Locate the cell with the specified text and output its [X, Y] center coordinate. 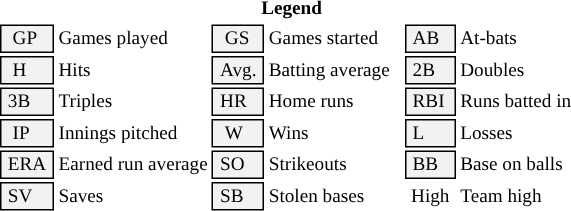
IP [27, 133]
High [430, 196]
ERA [27, 164]
Earned run average [133, 164]
Home runs [334, 102]
GP [27, 38]
RBI [430, 102]
Wins [334, 133]
2B [430, 70]
Stolen bases [334, 196]
HR [238, 102]
Games started [334, 38]
Innings pitched [133, 133]
Strikeouts [334, 164]
Hits [133, 70]
H [27, 70]
GS [238, 38]
Avg. [238, 70]
Triples [133, 102]
W [238, 133]
L [430, 133]
SO [238, 164]
3B [27, 102]
Batting average [334, 70]
Games played [133, 38]
AB [430, 38]
BB [430, 164]
SV [27, 196]
Saves [133, 196]
SB [238, 196]
